Determine the (X, Y) coordinate at the center of the cell enclosing the given text.  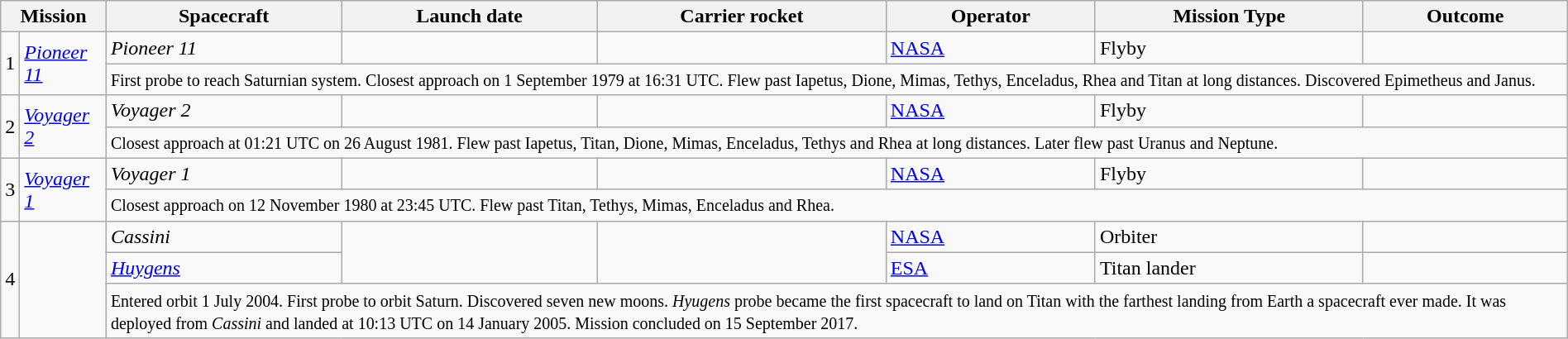
Operator (991, 17)
Launch date (470, 17)
Mission (54, 17)
Huygens (223, 268)
2 (10, 127)
Outcome (1465, 17)
ESA (991, 268)
Cassini (223, 236)
4 (10, 279)
3 (10, 189)
1 (10, 64)
Spacecraft (223, 17)
Carrier rocket (741, 17)
Closest approach on 12 November 1980 at 23:45 UTC. Flew past Titan, Tethys, Mimas, Enceladus and Rhea. (837, 205)
Titan lander (1229, 268)
Orbiter (1229, 236)
Mission Type (1229, 17)
